Identify which cell holds the provided text, then report its (X, Y) central coordinate. 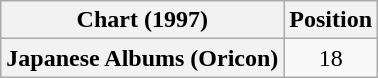
18 (331, 58)
Japanese Albums (Oricon) (142, 58)
Position (331, 20)
Chart (1997) (142, 20)
